Output the (x, y) coordinate of the center of the cell containing the given text.  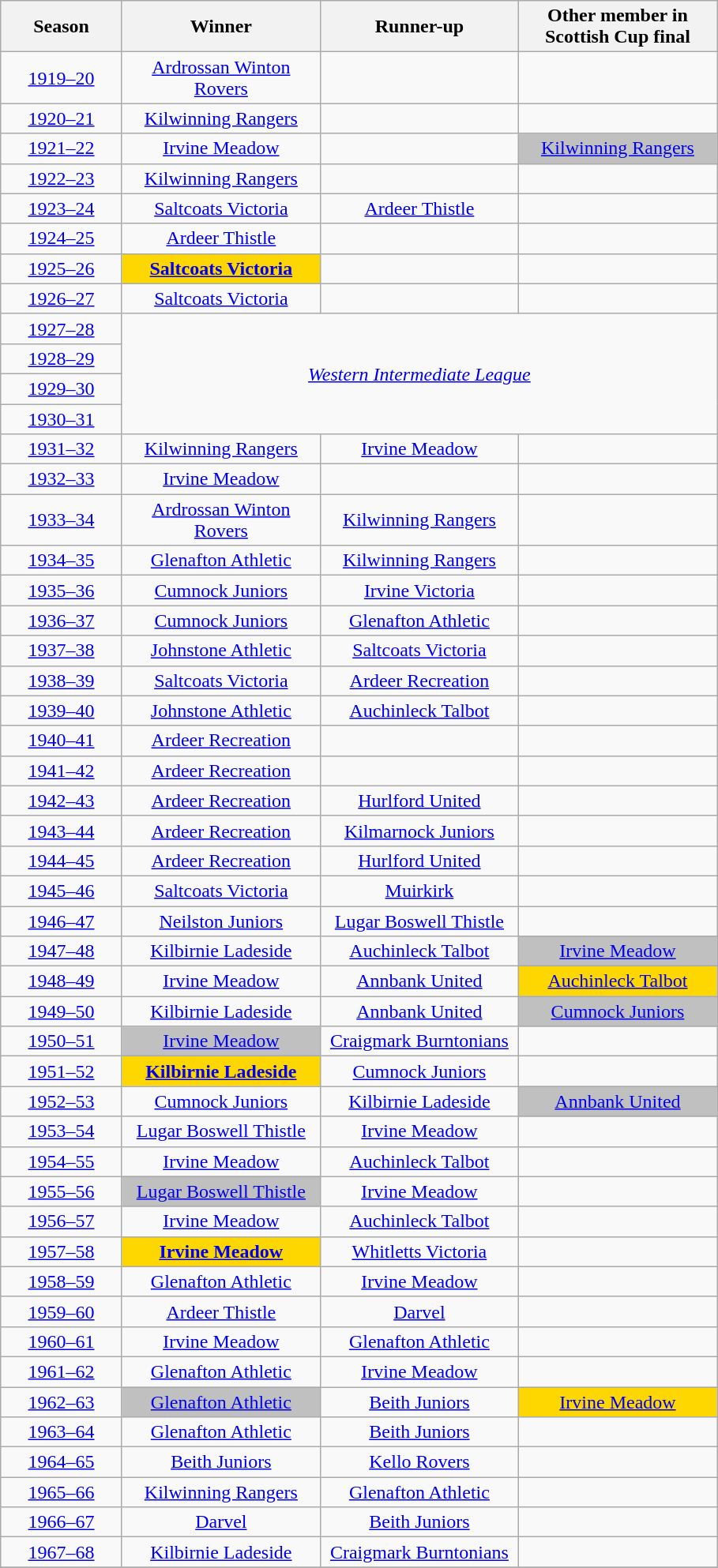
1961–62 (62, 1371)
1922–23 (62, 178)
1923–24 (62, 208)
Muirkirk (419, 891)
1948–49 (62, 981)
1963–64 (62, 1432)
Runner-up (419, 27)
1930–31 (62, 419)
1951–52 (62, 1071)
1927–28 (62, 328)
1943–44 (62, 831)
Winner (221, 27)
1940–41 (62, 741)
1952–53 (62, 1101)
Neilston Juniors (221, 921)
1936–37 (62, 621)
1945–46 (62, 891)
1962–63 (62, 1401)
1929–30 (62, 388)
1928–29 (62, 358)
1938–39 (62, 681)
1933–34 (62, 520)
Western Intermediate League (419, 373)
1939–40 (62, 711)
1955–56 (62, 1191)
Other member in Scottish Cup final (618, 27)
1956–57 (62, 1221)
1953–54 (62, 1131)
1932–33 (62, 479)
1935–36 (62, 591)
1950–51 (62, 1041)
1967–68 (62, 1552)
1920–21 (62, 118)
1958–59 (62, 1281)
Whitletts Victoria (419, 1251)
1926–27 (62, 298)
1965–66 (62, 1492)
1957–58 (62, 1251)
Season (62, 27)
1919–20 (62, 77)
1934–35 (62, 561)
1942–43 (62, 801)
1941–42 (62, 771)
1937–38 (62, 651)
1925–26 (62, 268)
1944–45 (62, 861)
Irvine Victoria (419, 591)
1949–50 (62, 1011)
1960–61 (62, 1341)
1924–25 (62, 238)
1947–48 (62, 951)
Kilmarnock Juniors (419, 831)
1921–22 (62, 148)
1954–55 (62, 1161)
1946–47 (62, 921)
1931–32 (62, 449)
Kello Rovers (419, 1462)
1959–60 (62, 1311)
1966–67 (62, 1522)
1964–65 (62, 1462)
